Locate the cell with the specified text and output its (X, Y) center coordinate. 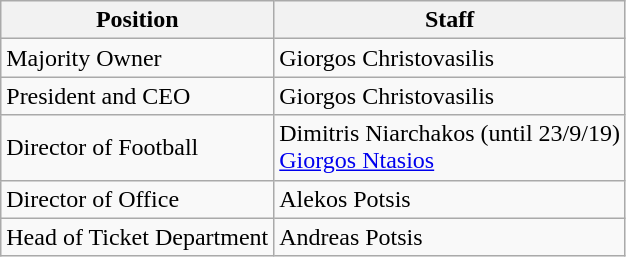
Director of Office (138, 199)
Alekos Potsis (450, 199)
President and CEO (138, 96)
Position (138, 20)
Head of Ticket Department (138, 237)
Staff (450, 20)
Majority Owner (138, 58)
Dimitris Niarchakos (until 23/9/19)Giorgos Ntasios (450, 148)
Andreas Potsis (450, 237)
Director of Football (138, 148)
